From the cell containing the given text, extract its center point as (x, y) coordinate. 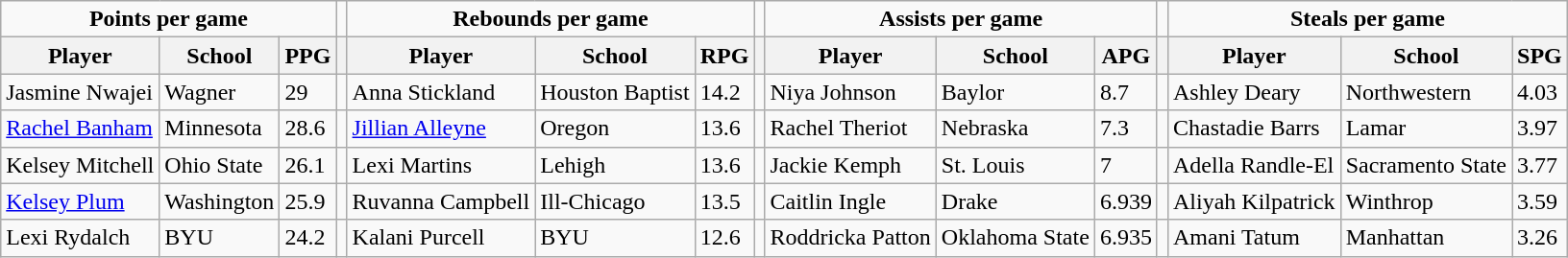
Amani Tatum (1254, 238)
26.1 (307, 165)
Baylor (1015, 92)
Adella Randle-El (1254, 165)
24.2 (307, 238)
6.939 (1126, 201)
Ruvanna Campbell (441, 201)
Northwestern (1426, 92)
Kalani Purcell (441, 238)
12.6 (724, 238)
Drake (1015, 201)
Steals per game (1367, 19)
St. Louis (1015, 165)
APG (1126, 56)
Assists per game (961, 19)
14.2 (724, 92)
3.26 (1540, 238)
Sacramento State (1426, 165)
Niya Johnson (850, 92)
29 (307, 92)
RPG (724, 56)
Oklahoma State (1015, 238)
8.7 (1126, 92)
Ill-Chicago (615, 201)
Winthrop (1426, 201)
Manhattan (1426, 238)
3.77 (1540, 165)
6.935 (1126, 238)
Jillian Alleyne (441, 129)
Rachel Theriot (850, 129)
Ohio State (219, 165)
7.3 (1126, 129)
Kelsey Mitchell (81, 165)
4.03 (1540, 92)
Anna Stickland (441, 92)
SPG (1540, 56)
Jackie Kemph (850, 165)
3.97 (1540, 129)
Minnesota (219, 129)
7 (1126, 165)
Oregon (615, 129)
Rebounds per game (551, 19)
Rachel Banham (81, 129)
3.59 (1540, 201)
Chastadie Barrs (1254, 129)
Ashley Deary (1254, 92)
28.6 (307, 129)
Nebraska (1015, 129)
25.9 (307, 201)
Aliyah Kilpatrick (1254, 201)
Lehigh (615, 165)
Points per game (169, 19)
Lexi Rydalch (81, 238)
Roddricka Patton (850, 238)
Caitlin Ingle (850, 201)
Wagner (219, 92)
Lamar (1426, 129)
Kelsey Plum (81, 201)
Washington (219, 201)
Lexi Martins (441, 165)
Jasmine Nwajei (81, 92)
Houston Baptist (615, 92)
PPG (307, 56)
13.5 (724, 201)
